Locate the cell with the specified text and output its [x, y] center coordinate. 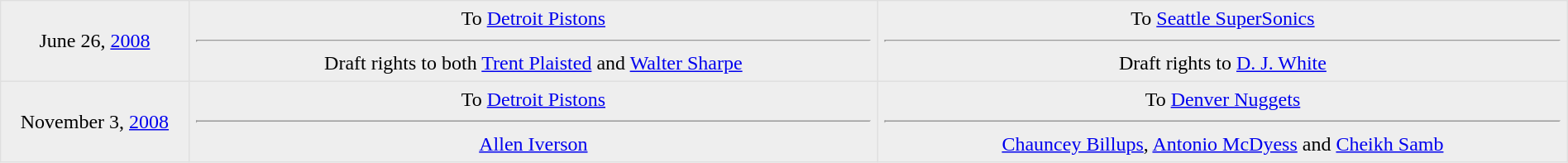
June 26, 2008 [94, 41]
To Seattle SuperSonicsDraft rights to D. J. White [1223, 41]
To Detroit PistonsAllen Iverson [533, 122]
To Denver NuggetsChauncey Billups, Antonio McDyess and Cheikh Samb [1223, 122]
November 3, 2008 [94, 122]
To Detroit PistonsDraft rights to both Trent Plaisted and Walter Sharpe [533, 41]
